Extract the [x, y] coordinate from the center of the cell holding the provided text.  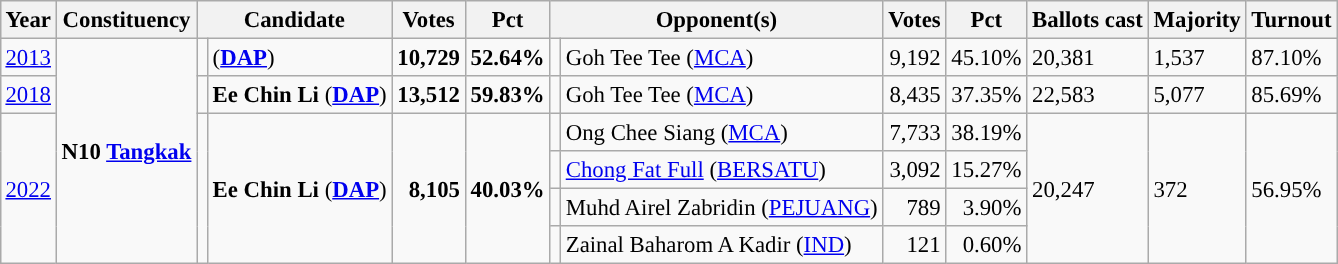
15.27% [986, 170]
3.90% [986, 208]
372 [1197, 189]
20,381 [1088, 57]
2018 [28, 95]
37.35% [986, 95]
22,583 [1088, 95]
(DAP) [300, 57]
789 [914, 208]
Turnout [1292, 20]
Year [28, 20]
8,105 [428, 189]
87.10% [1292, 57]
121 [914, 245]
Ballots cast [1088, 20]
Ong Chee Siang (MCA) [722, 133]
Zainal Baharom A Kadir (IND) [722, 245]
56.95% [1292, 189]
Muhd Airel Zabridin (PEJUANG) [722, 208]
5,077 [1197, 95]
N10 Tangkak [126, 151]
59.83% [508, 95]
85.69% [1292, 95]
13,512 [428, 95]
20,247 [1088, 189]
2022 [28, 189]
52.64% [508, 57]
7,733 [914, 133]
10,729 [428, 57]
Constituency [126, 20]
Candidate [294, 20]
3,092 [914, 170]
Opponent(s) [716, 20]
40.03% [508, 189]
0.60% [986, 245]
Majority [1197, 20]
2013 [28, 57]
9,192 [914, 57]
1,537 [1197, 57]
Chong Fat Full (BERSATU) [722, 170]
38.19% [986, 133]
8,435 [914, 95]
45.10% [986, 57]
